From the cell containing the given text, extract its center point as (x, y) coordinate. 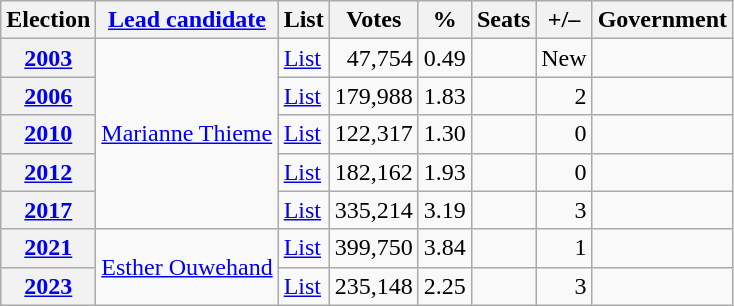
Esther Ouwehand (187, 267)
Government (662, 20)
399,750 (374, 248)
Election (48, 20)
Marianne Thieme (187, 134)
1.30 (444, 134)
235,148 (374, 286)
Seats (503, 20)
179,988 (374, 96)
0.49 (444, 58)
2017 (48, 210)
1 (564, 248)
2 (564, 96)
2010 (48, 134)
+/– (564, 20)
2023 (48, 286)
3.19 (444, 210)
3.84 (444, 248)
1.83 (444, 96)
Lead candidate (187, 20)
335,214 (374, 210)
2.25 (444, 286)
1.93 (444, 172)
2021 (48, 248)
% (444, 20)
Votes (374, 20)
122,317 (374, 134)
New (564, 58)
182,162 (374, 172)
2006 (48, 96)
2003 (48, 58)
47,754 (374, 58)
2012 (48, 172)
